Scan for the cell matching the given text and deliver its [x, y] coordinate at center. 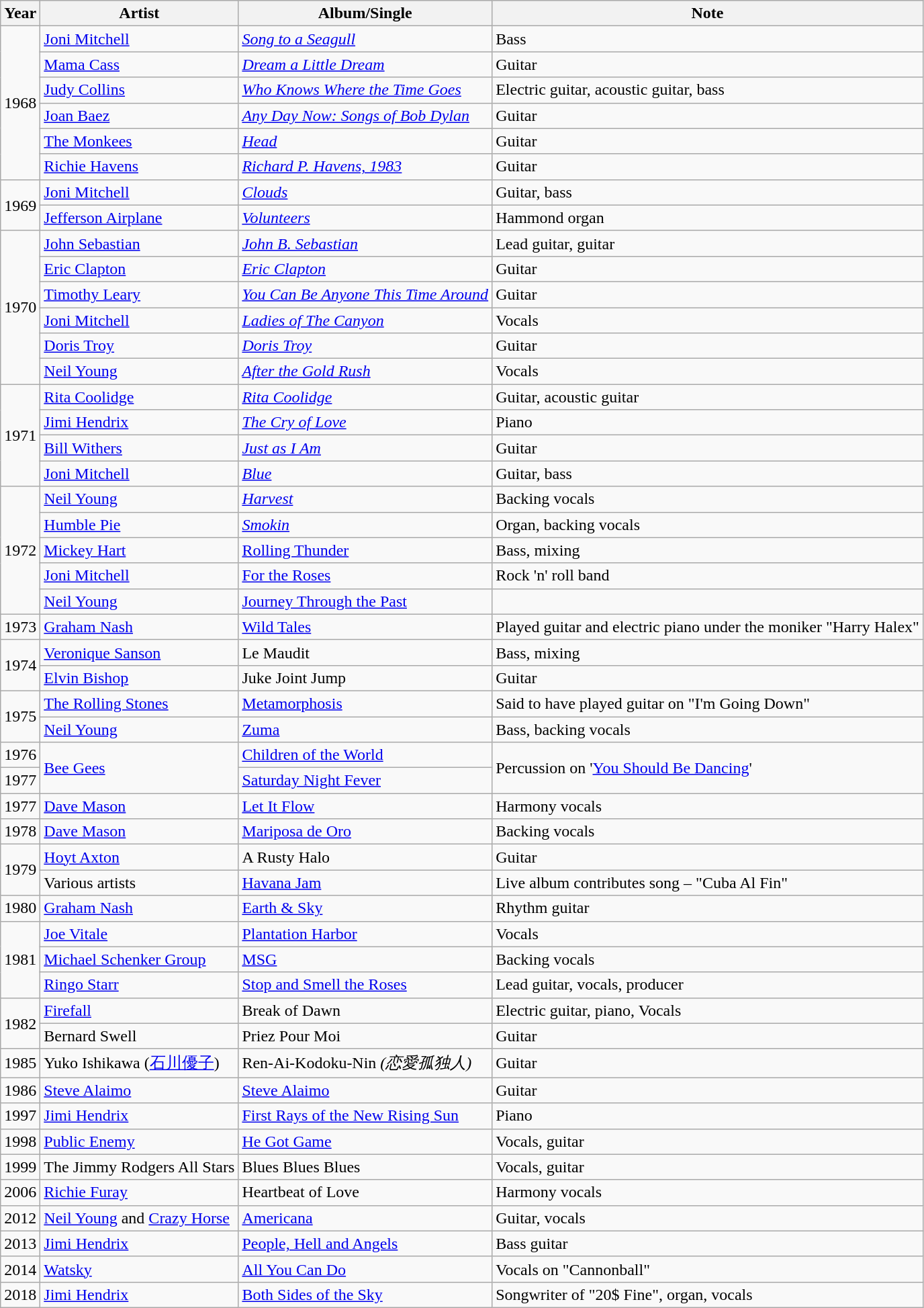
John Sebastian [140, 243]
Bass, backing vocals [708, 729]
Electric guitar, acoustic guitar, bass [708, 90]
Jefferson Airplane [140, 218]
Joe Vitale [140, 934]
Priez Pour Moi [365, 1036]
Various artists [140, 883]
Blues Blues Blues [365, 1167]
1973 [20, 627]
Stop and Smell the Roses [365, 985]
Dream a Little Dream [365, 64]
Earth & Sky [365, 908]
Le Maudit [365, 652]
MSG [365, 959]
Vocals on "Cannonball" [708, 1269]
Heartbeat of Love [365, 1192]
Mama Cass [140, 64]
Zuma [365, 729]
Richard P. Havens, 1983 [365, 167]
1986 [20, 1090]
Yuko Ishikawa (石川優子) [140, 1063]
Watsky [140, 1269]
Organ, backing vocals [708, 525]
Bee Gees [140, 768]
The Monkees [140, 141]
1968 [20, 103]
Blue [365, 474]
Said to have played guitar on "I'm Going Down" [708, 703]
After the Gold Rush [365, 372]
John B. Sebastian [365, 243]
Ren-Ai-Kodoku-Nin (恋愛孤独人) [365, 1063]
Joan Baez [140, 116]
Lead guitar, guitar [708, 243]
Percussion on 'You Should Be Dancing' [708, 768]
Rolling Thunder [365, 550]
Timothy Leary [140, 294]
1998 [20, 1141]
Lead guitar, vocals, producer [708, 985]
1999 [20, 1167]
Clouds [365, 192]
1980 [20, 908]
Guitar, acoustic guitar [708, 397]
Metamorphosis [365, 703]
2006 [20, 1192]
Journey Through the Past [365, 601]
Firefall [140, 1010]
1972 [20, 550]
Bass guitar [708, 1244]
Hoyt Axton [140, 857]
Ringo Starr [140, 985]
Neil Young and Crazy Horse [140, 1218]
A Rusty Halo [365, 857]
1978 [20, 832]
Electric guitar, piano, Vocals [708, 1010]
You Can Be Anyone This Time Around [365, 294]
Juke Joint Jump [365, 678]
The Cry of Love [365, 423]
For the Roses [365, 576]
Rock 'n' roll band [708, 576]
1971 [20, 435]
2012 [20, 1218]
Live album contributes song – "Cuba Al Fin" [708, 883]
2013 [20, 1244]
Richie Furay [140, 1192]
Songwriter of "20$ Fine", organ, vocals [708, 1295]
1970 [20, 307]
Public Enemy [140, 1141]
2014 [20, 1269]
First Rays of the New Rising Sun [365, 1116]
1975 [20, 716]
Harvest [365, 499]
Any Day Now: Songs of Bob Dylan [365, 116]
Both Sides of the Sky [365, 1295]
Note [708, 13]
Elvin Bishop [140, 678]
Saturday Night Fever [365, 781]
Judy Collins [140, 90]
Guitar, vocals [708, 1218]
Song to a Seagull [365, 39]
Americana [365, 1218]
Wild Tales [365, 627]
1969 [20, 205]
Break of Dawn [365, 1010]
1976 [20, 755]
Veronique Sanson [140, 652]
Artist [140, 13]
Year [20, 13]
Who Knows Where the Time Goes [365, 90]
All You Can Do [365, 1269]
1981 [20, 959]
Head [365, 141]
1982 [20, 1023]
Just as I Am [365, 448]
Rhythm guitar [708, 908]
Mickey Hart [140, 550]
The Rolling Stones [140, 703]
1974 [20, 665]
Bernard Swell [140, 1036]
Volunteers [365, 218]
Richie Havens [140, 167]
Humble Pie [140, 525]
1979 [20, 870]
Plantation Harbor [365, 934]
Bill Withers [140, 448]
Played guitar and electric piano under the moniker "Harry Halex" [708, 627]
Hammond organ [708, 218]
Havana Jam [365, 883]
Let It Flow [365, 806]
People, Hell and Angels [365, 1244]
Bass [708, 39]
1997 [20, 1116]
1985 [20, 1063]
Smokin [365, 525]
Michael Schenker Group [140, 959]
Children of the World [365, 755]
The Jimmy Rodgers All Stars [140, 1167]
Ladies of The Canyon [365, 320]
He Got Game [365, 1141]
Album/Single [365, 13]
2018 [20, 1295]
Mariposa de Oro [365, 832]
